Pinpoint the cell where the given text exists, returning its [X, Y] midpoint coordinate. 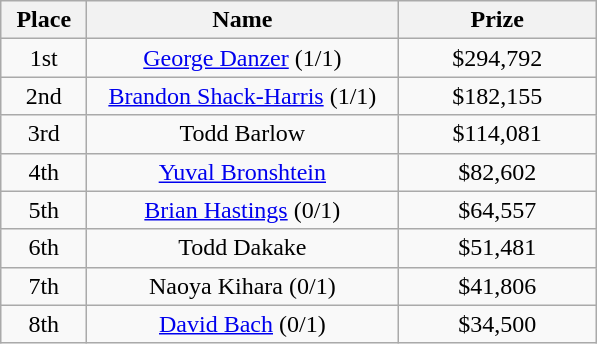
$294,792 [498, 58]
3rd [44, 134]
8th [44, 324]
$182,155 [498, 96]
$64,557 [498, 210]
Brian Hastings (0/1) [242, 210]
George Danzer (1/1) [242, 58]
1st [44, 58]
David Bach (0/1) [242, 324]
Name [242, 20]
2nd [44, 96]
$82,602 [498, 172]
$34,500 [498, 324]
Todd Barlow [242, 134]
6th [44, 248]
$41,806 [498, 286]
$114,081 [498, 134]
Yuval Bronshtein [242, 172]
Naoya Kihara (0/1) [242, 286]
Todd Dakake [242, 248]
$51,481 [498, 248]
4th [44, 172]
Brandon Shack-Harris (1/1) [242, 96]
5th [44, 210]
7th [44, 286]
Place [44, 20]
Prize [498, 20]
